Extract the (x, y) coordinate from the center of the cell holding the provided text.  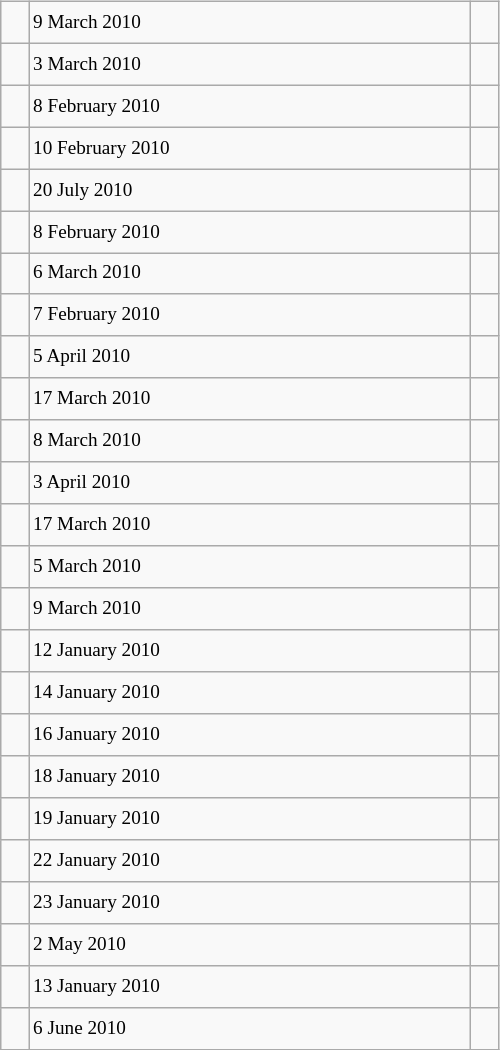
14 January 2010 (249, 693)
5 April 2010 (249, 357)
22 January 2010 (249, 861)
6 March 2010 (249, 274)
13 January 2010 (249, 986)
12 January 2010 (249, 651)
8 March 2010 (249, 441)
6 June 2010 (249, 1028)
2 May 2010 (249, 944)
3 March 2010 (249, 64)
5 March 2010 (249, 567)
19 January 2010 (249, 819)
3 April 2010 (249, 483)
7 February 2010 (249, 315)
16 January 2010 (249, 735)
10 February 2010 (249, 148)
23 January 2010 (249, 902)
20 July 2010 (249, 190)
18 January 2010 (249, 777)
